Capture the cell that displays the provided text and extract its [X, Y] central coordinate. 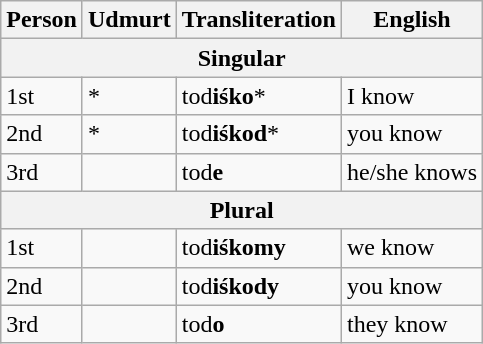
Plural [242, 210]
English [412, 20]
Udmurt [129, 20]
todiśko* [258, 96]
todiśkody [258, 286]
we know [412, 248]
Person [42, 20]
they know [412, 324]
Singular [242, 58]
he/she knows [412, 172]
I know [412, 96]
todiśkod* [258, 134]
tode [258, 172]
todo [258, 324]
Transliteration [258, 20]
todiśkomy [258, 248]
